Output the (X, Y) coordinate of the center of the cell containing the given text.  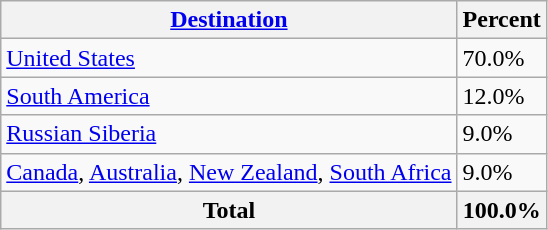
Russian Siberia (229, 134)
Total (229, 210)
South America (229, 96)
100.0% (502, 210)
Percent (502, 20)
70.0% (502, 58)
Destination (229, 20)
Canada, Australia, New Zealand, South Africa (229, 172)
12.0% (502, 96)
United States (229, 58)
